Pinpoint the cell where the given text exists, returning its [X, Y] midpoint coordinate. 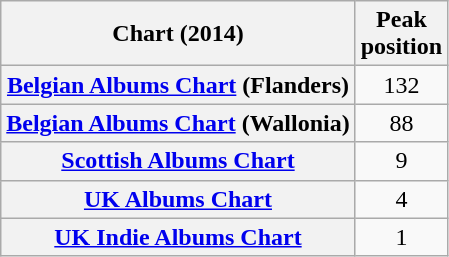
132 [401, 85]
Belgian Albums Chart (Wallonia) [178, 123]
9 [401, 161]
Peakposition [401, 34]
88 [401, 123]
UK Albums Chart [178, 199]
Belgian Albums Chart (Flanders) [178, 85]
Scottish Albums Chart [178, 161]
Chart (2014) [178, 34]
4 [401, 199]
1 [401, 237]
UK Indie Albums Chart [178, 237]
